Return the [X, Y] coordinate for the center point of the cell that contains the specified text.  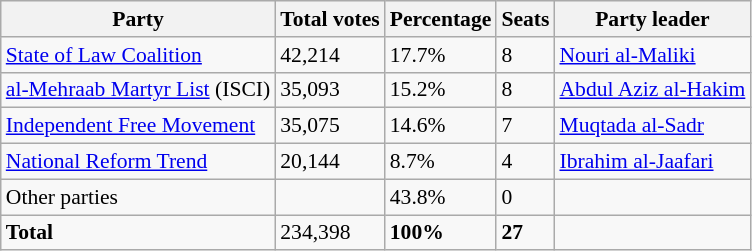
0 [525, 197]
Total [138, 233]
Total votes [330, 19]
Percentage [441, 19]
27 [525, 233]
234,398 [330, 233]
Party leader [652, 19]
42,214 [330, 55]
43.8% [441, 197]
National Reform Trend [138, 162]
Nouri al-Maliki [652, 55]
Ibrahim al-Jaafari [652, 162]
Party [138, 19]
4 [525, 162]
35,093 [330, 90]
Independent Free Movement [138, 126]
Seats [525, 19]
100% [441, 233]
35,075 [330, 126]
7 [525, 126]
14.6% [441, 126]
Muqtada al-Sadr [652, 126]
20,144 [330, 162]
Other parties [138, 197]
8.7% [441, 162]
17.7% [441, 55]
Abdul Aziz al-Hakim [652, 90]
State of Law Coalition [138, 55]
15.2% [441, 90]
al-Mehraab Martyr List (ISCI) [138, 90]
